Return the [X, Y] coordinate for the center point of the cell that contains the specified text.  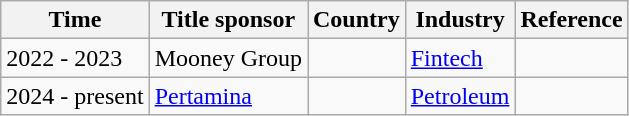
2024 - present [75, 96]
Fintech [460, 58]
Industry [460, 20]
2022 - 2023 [75, 58]
Time [75, 20]
Mooney Group [228, 58]
Country [357, 20]
Pertamina [228, 96]
Title sponsor [228, 20]
Reference [572, 20]
Petroleum [460, 96]
